From the cell containing the given text, extract its center point as [x, y] coordinate. 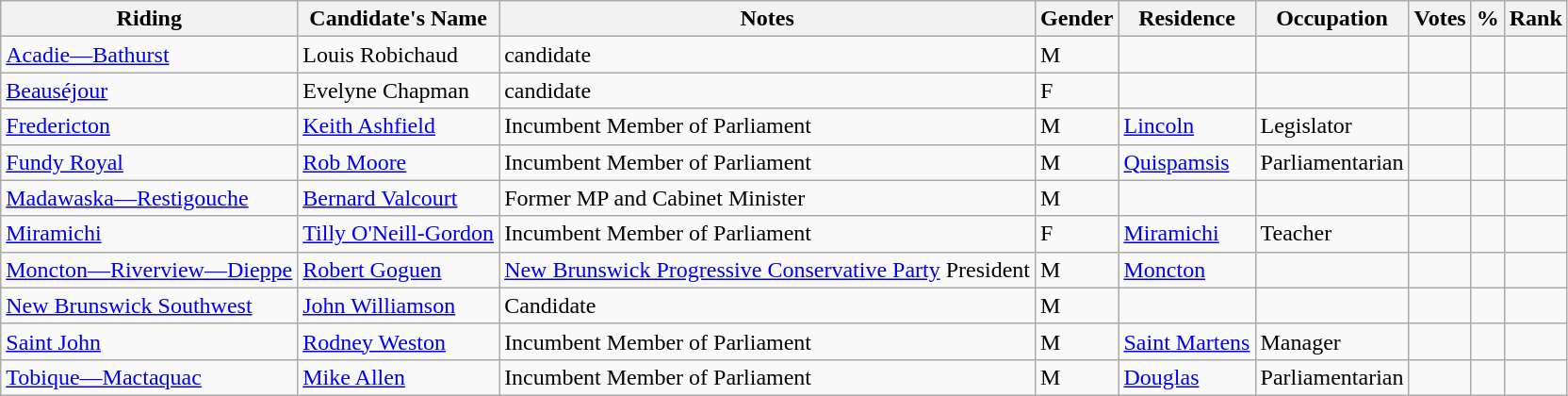
Keith Ashfield [399, 126]
Lincoln [1187, 126]
% [1487, 19]
Acadie—Bathurst [149, 55]
Teacher [1332, 234]
Legislator [1332, 126]
Bernard Valcourt [399, 198]
Riding [149, 19]
Fundy Royal [149, 162]
Fredericton [149, 126]
Madawaska—Restigouche [149, 198]
Votes [1440, 19]
Quispamsis [1187, 162]
Residence [1187, 19]
Former MP and Cabinet Minister [767, 198]
Rodney Weston [399, 341]
John Williamson [399, 305]
Louis Robichaud [399, 55]
New Brunswick Southwest [149, 305]
Gender [1077, 19]
Manager [1332, 341]
Beauséjour [149, 91]
New Brunswick Progressive Conservative Party President [767, 270]
Rank [1536, 19]
Saint John [149, 341]
Saint Martens [1187, 341]
Robert Goguen [399, 270]
Evelyne Chapman [399, 91]
Rob Moore [399, 162]
Occupation [1332, 19]
Tilly O'Neill-Gordon [399, 234]
Mike Allen [399, 377]
Notes [767, 19]
Candidate [767, 305]
Douglas [1187, 377]
Moncton [1187, 270]
Moncton—Riverview—Dieppe [149, 270]
Tobique—Mactaquac [149, 377]
Candidate's Name [399, 19]
